Identify which cell holds the provided text, then report its [X, Y] central coordinate. 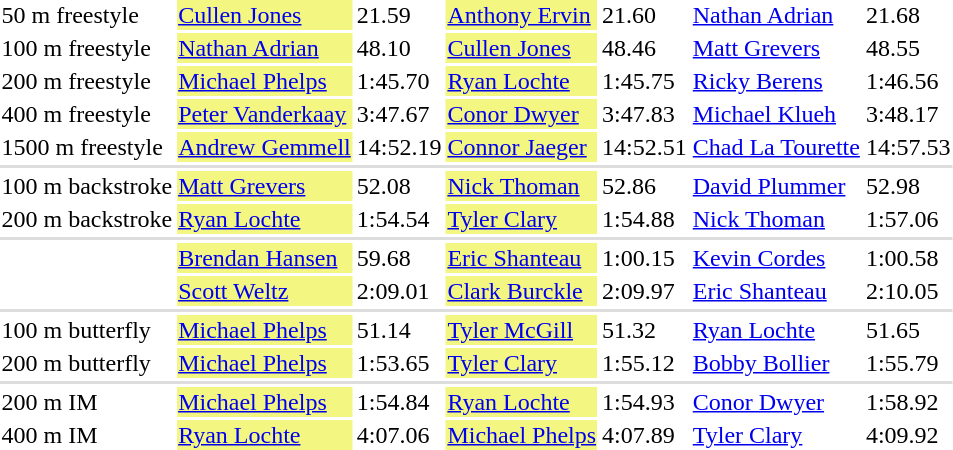
200 m freestyle [87, 81]
200 m IM [87, 402]
51.65 [908, 330]
Scott Weltz [265, 291]
21.59 [399, 15]
400 m IM [87, 435]
1:54.54 [399, 219]
Anthony Ervin [522, 15]
David Plummer [776, 186]
21.68 [908, 15]
1500 m freestyle [87, 147]
400 m freestyle [87, 114]
52.98 [908, 186]
Brendan Hansen [265, 258]
2:09.01 [399, 291]
52.86 [645, 186]
200 m butterfly [87, 363]
3:47.67 [399, 114]
4:09.92 [908, 435]
1:57.06 [908, 219]
14:52.51 [645, 147]
Kevin Cordes [776, 258]
1:54.93 [645, 402]
1:00.58 [908, 258]
Andrew Gemmell [265, 147]
1:58.92 [908, 402]
1:55.79 [908, 363]
1:45.75 [645, 81]
1:45.70 [399, 81]
2:10.05 [908, 291]
1:46.56 [908, 81]
4:07.06 [399, 435]
Chad La Tourette [776, 147]
48.55 [908, 48]
1:54.88 [645, 219]
1:00.15 [645, 258]
4:07.89 [645, 435]
2:09.97 [645, 291]
51.32 [645, 330]
59.68 [399, 258]
50 m freestyle [87, 15]
Connor Jaeger [522, 147]
Clark Burckle [522, 291]
1:53.65 [399, 363]
Ricky Berens [776, 81]
Bobby Bollier [776, 363]
Peter Vanderkaay [265, 114]
14:57.53 [908, 147]
52.08 [399, 186]
48.10 [399, 48]
1:55.12 [645, 363]
100 m freestyle [87, 48]
51.14 [399, 330]
100 m butterfly [87, 330]
Tyler McGill [522, 330]
200 m backstroke [87, 219]
14:52.19 [399, 147]
100 m backstroke [87, 186]
21.60 [645, 15]
3:47.83 [645, 114]
1:54.84 [399, 402]
48.46 [645, 48]
Michael Klueh [776, 114]
3:48.17 [908, 114]
